Find where the given text appears and provide that cell's center as (X, Y) coordinate. 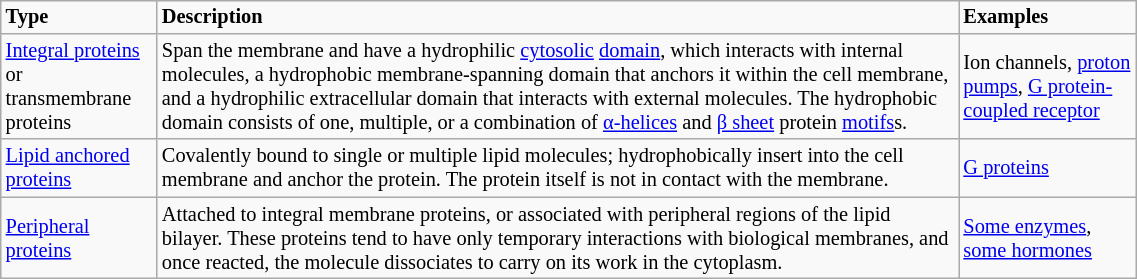
Ion channels, proton pumps, G protein-coupled receptor (1047, 87)
Integral proteinsor transmembrane proteins (79, 87)
G proteins (1047, 168)
Examples (1047, 17)
Type (79, 17)
Lipid anchored proteins (79, 168)
Some enzymes, some hormones (1047, 238)
Peripheral proteins (79, 238)
Description (558, 17)
